Search for the cell housing the specified text and yield its [X, Y] center coordinate. 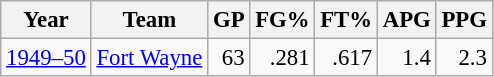
63 [229, 58]
APG [406, 20]
Team [150, 20]
.281 [282, 58]
FT% [346, 20]
Year [46, 20]
1949–50 [46, 58]
Fort Wayne [150, 58]
PPG [464, 20]
2.3 [464, 58]
FG% [282, 20]
1.4 [406, 58]
.617 [346, 58]
GP [229, 20]
